Find where the given text appears and provide that cell's center as [X, Y] coordinate. 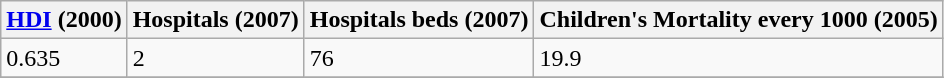
0.635 [64, 58]
Hospitals beds (2007) [419, 20]
Children's Mortality every 1000 (2005) [738, 20]
HDI (2000) [64, 20]
2 [216, 58]
76 [419, 58]
Hospitals (2007) [216, 20]
19.9 [738, 58]
